Provide the [X, Y] coordinate of the cell's center where the given text is located.  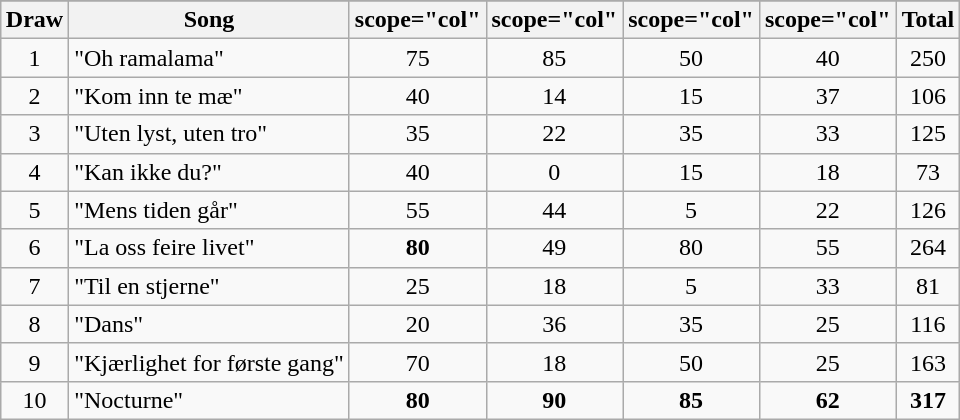
317 [928, 400]
Song [210, 20]
36 [554, 324]
"Mens tiden går" [210, 210]
90 [554, 400]
0 [554, 172]
20 [418, 324]
264 [928, 248]
106 [928, 96]
Draw [34, 20]
9 [34, 362]
126 [928, 210]
44 [554, 210]
14 [554, 96]
"Dans" [210, 324]
"Nocturne" [210, 400]
163 [928, 362]
37 [828, 96]
"Kjærlighet for første gang" [210, 362]
Total [928, 20]
4 [34, 172]
2 [34, 96]
125 [928, 134]
75 [418, 58]
250 [928, 58]
1 [34, 58]
70 [418, 362]
"Kan ikke du?" [210, 172]
"Til en stjerne" [210, 286]
116 [928, 324]
6 [34, 248]
49 [554, 248]
"Kom inn te mæ" [210, 96]
3 [34, 134]
73 [928, 172]
"La oss feire livet" [210, 248]
"Oh ramalama" [210, 58]
62 [828, 400]
7 [34, 286]
10 [34, 400]
81 [928, 286]
"Uten lyst, uten tro" [210, 134]
8 [34, 324]
